Identify which cell holds the provided text, then report its (X, Y) central coordinate. 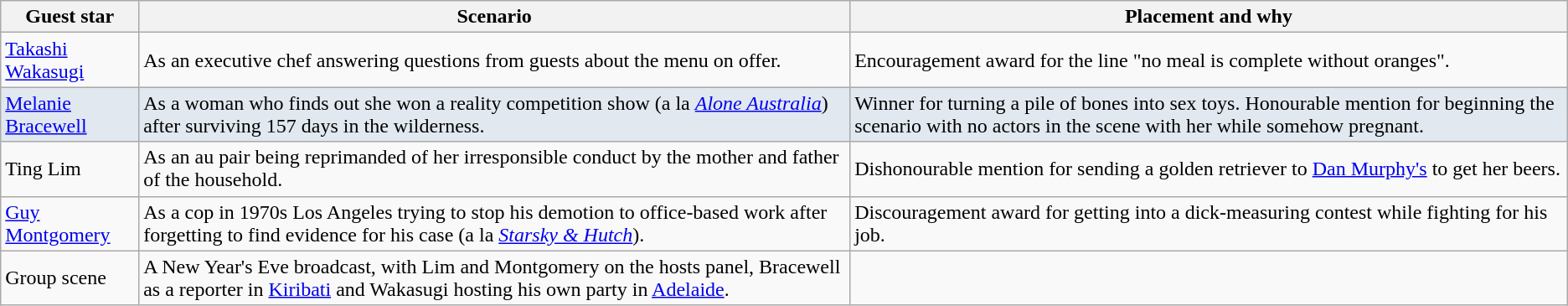
As an au pair being reprimanded of her irresponsible conduct by the mother and father of the household. (494, 169)
Dishonourable mention for sending a golden retriever to Dan Murphy's to get her beers. (1210, 169)
Guy Montgomery (70, 223)
Guest star (70, 17)
Takashi Wakasugi (70, 60)
As a cop in 1970s Los Angeles trying to stop his demotion to office-based work after forgetting to find evidence for his case (a la Starsky & Hutch). (494, 223)
As a woman who finds out she won a reality competition show (a la Alone Australia) after surviving 157 days in the wilderness. (494, 114)
Discouragement award for getting into a dick-measuring contest while fighting for his job. (1210, 223)
Scenario (494, 17)
Melanie Bracewell (70, 114)
Ting Lim (70, 169)
Encouragement award for the line "no meal is complete without oranges". (1210, 60)
Group scene (70, 278)
As an executive chef answering questions from guests about the menu on offer. (494, 60)
Placement and why (1210, 17)
